For the text-containing cell, return its midpoint in (X, Y) coordinate format. 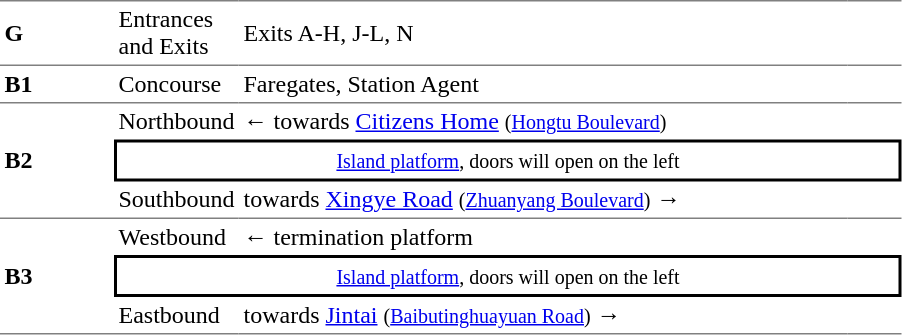
Eastbound (176, 316)
← towards Citizens Home (Hongtu Boulevard) (544, 122)
Northbound (176, 122)
Faregates, Station Agent (544, 85)
G (57, 33)
Concourse (176, 85)
B1 (57, 85)
Exits A-H, J-L, N (544, 33)
Entrances and Exits (176, 33)
B2 (57, 162)
towards Xingye Road (Zhuanyang Boulevard) → (544, 201)
B3 (57, 277)
Southbound (176, 201)
towards Jintai (Baibutinghuayuan Road) → (544, 316)
← termination platform (544, 237)
Westbound (176, 237)
